Provide the [x, y] coordinate of the cell's center where the given text is located.  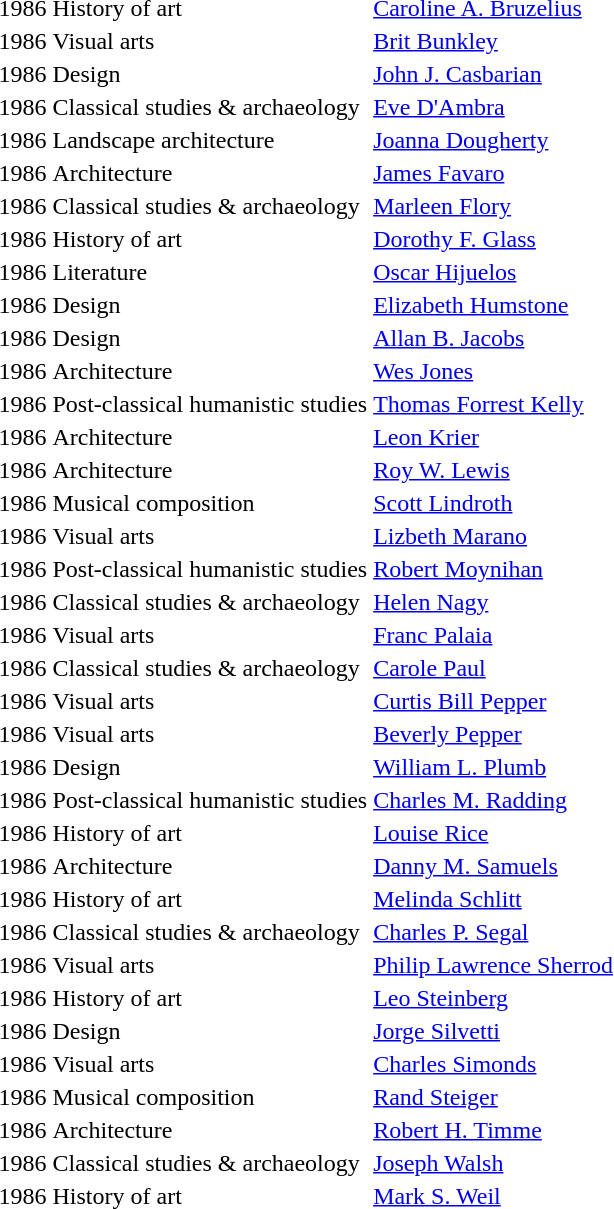
Landscape architecture [210, 140]
Literature [210, 272]
